Scan for the cell matching the given text and deliver its (X, Y) coordinate at center. 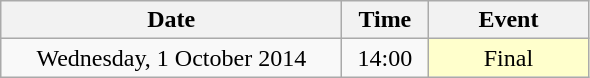
14:00 (385, 58)
Final (508, 58)
Time (385, 20)
Event (508, 20)
Date (172, 20)
Wednesday, 1 October 2014 (172, 58)
